Determine the (x, y) coordinate at the center of the cell enclosing the given text.  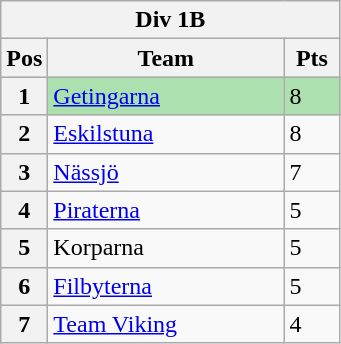
1 (24, 96)
Getingarna (166, 96)
Div 1B (170, 20)
Filbyterna (166, 286)
Pts (312, 58)
Team Viking (166, 324)
Nässjö (166, 172)
Eskilstuna (166, 134)
6 (24, 286)
2 (24, 134)
Team (166, 58)
Piraterna (166, 210)
Korparna (166, 248)
3 (24, 172)
Pos (24, 58)
